From the cell containing the given text, extract its center point as (X, Y) coordinate. 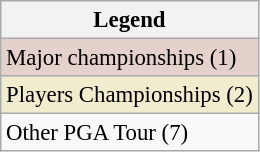
Legend (130, 20)
Other PGA Tour (7) (130, 133)
Players Championships (2) (130, 95)
Major championships (1) (130, 58)
